Detect which cell encompasses the target text, then output its (x, y) center coordinate. 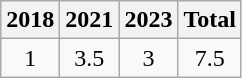
3.5 (90, 58)
Total (210, 20)
3 (148, 58)
7.5 (210, 58)
2023 (148, 20)
2021 (90, 20)
2018 (30, 20)
1 (30, 58)
